Search for the cell housing the specified text and yield its [x, y] center coordinate. 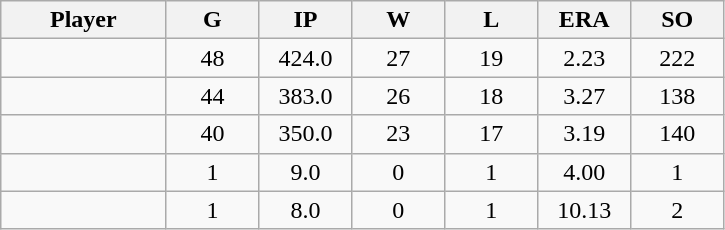
383.0 [306, 96]
10.13 [584, 210]
19 [492, 58]
W [398, 20]
140 [678, 134]
48 [212, 58]
9.0 [306, 172]
L [492, 20]
2 [678, 210]
23 [398, 134]
17 [492, 134]
27 [398, 58]
138 [678, 96]
40 [212, 134]
ERA [584, 20]
2.23 [584, 58]
222 [678, 58]
Player [84, 20]
18 [492, 96]
IP [306, 20]
3.19 [584, 134]
SO [678, 20]
26 [398, 96]
G [212, 20]
424.0 [306, 58]
8.0 [306, 210]
4.00 [584, 172]
350.0 [306, 134]
44 [212, 96]
3.27 [584, 96]
